Provide the [x, y] coordinate of the cell's center where the given text is located.  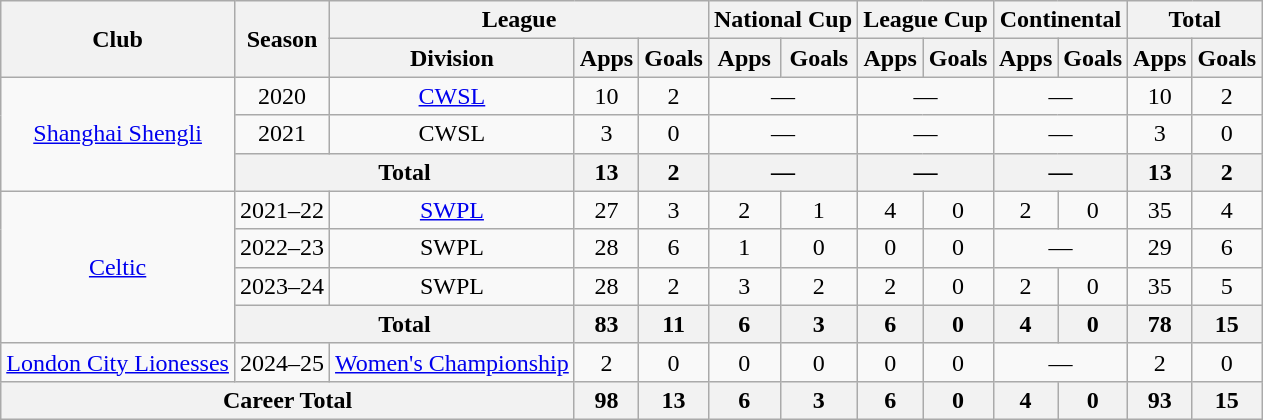
5 [1227, 286]
2022–23 [282, 248]
National Cup [782, 20]
London City Lionesses [118, 362]
Career Total [288, 400]
2023–24 [282, 286]
2024–25 [282, 362]
League [520, 20]
Continental [1060, 20]
Club [118, 39]
78 [1160, 324]
98 [606, 400]
Celtic [118, 267]
11 [674, 324]
29 [1160, 248]
Division [452, 58]
27 [606, 210]
League Cup [926, 20]
93 [1160, 400]
2020 [282, 96]
2021–22 [282, 210]
Shanghai Shengli [118, 134]
Women's Championship [452, 362]
2021 [282, 134]
83 [606, 324]
Season [282, 39]
